For the text-containing cell, return its midpoint in [X, Y] coordinate format. 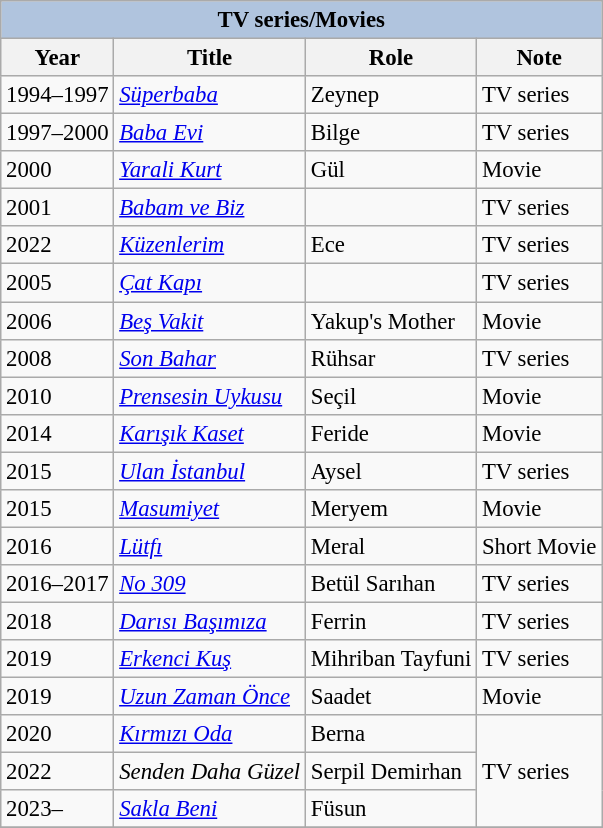
2014 [58, 433]
Seçil [390, 396]
Note [540, 58]
Darısı Başımıza [210, 621]
Role [390, 58]
Zeynep [390, 95]
Saadet [390, 697]
Senden Daha Güzel [210, 772]
Feride [390, 433]
Masumiyet [210, 509]
2005 [58, 283]
Year [58, 58]
2016–2017 [58, 584]
2016 [58, 546]
Rühsar [390, 358]
2006 [58, 321]
No 309 [210, 584]
TV series/Movies [302, 20]
Sakla Beni [210, 809]
Title [210, 58]
Yarali Kurt [210, 170]
Gül [390, 170]
Ece [390, 245]
2008 [58, 358]
Short Movie [540, 546]
2010 [58, 396]
Berna [390, 734]
1997–2000 [58, 133]
Betül Sarıhan [390, 584]
Prensesin Uykusu [210, 396]
1994–1997 [58, 95]
Lütfı [210, 546]
Erkenci Kuş [210, 659]
Bilge [390, 133]
2018 [58, 621]
Ferrin [390, 621]
Serpil Demirhan [390, 772]
2023– [58, 809]
2001 [58, 208]
Aysel [390, 471]
Mihriban Tayfuni [390, 659]
Karışık Kaset [210, 433]
Babam ve Biz [210, 208]
Yakup's Mother [390, 321]
2000 [58, 170]
Çat Kapı [210, 283]
Küzenlerim [210, 245]
Ulan İstanbul [210, 471]
Uzun Zaman Önce [210, 697]
Meral [390, 546]
Beş Vakit [210, 321]
Baba Evi [210, 133]
Süperbaba [210, 95]
Son Bahar [210, 358]
Füsun [390, 809]
2020 [58, 734]
Meryem [390, 509]
Kırmızı Oda [210, 734]
